Provide the (x, y) coordinate of the cell's center where the given text is located.  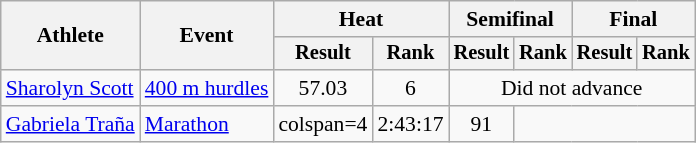
Final (634, 19)
Heat (360, 19)
57.03 (322, 88)
Athlete (70, 36)
colspan=4 (322, 124)
Event (207, 36)
Gabriela Traña (70, 124)
Semifinal (510, 19)
6 (410, 88)
400 m hurdles (207, 88)
91 (482, 124)
Sharolyn Scott (70, 88)
2:43:17 (410, 124)
Did not advance (572, 88)
Marathon (207, 124)
